Detect which cell encompasses the target text, then output its [X, Y] center coordinate. 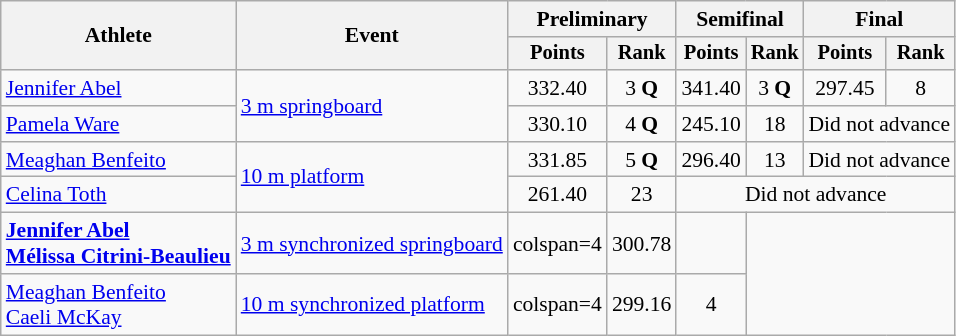
10 m synchronized platform [372, 304]
330.10 [558, 124]
Final [879, 19]
Meaghan Benfeito [118, 160]
5 Q [642, 160]
296.40 [710, 160]
Jennifer Abel [118, 88]
13 [775, 160]
4 Q [642, 124]
Pamela Ware [118, 124]
297.45 [844, 88]
Semifinal [740, 19]
245.10 [710, 124]
299.16 [642, 304]
Jennifer AbelMélissa Citrini-Beaulieu [118, 244]
261.40 [558, 195]
10 m platform [372, 178]
8 [920, 88]
3 m springboard [372, 106]
331.85 [558, 160]
Athlete [118, 36]
Meaghan BenfeitoCaeli McKay [118, 304]
4 [710, 304]
Preliminary [592, 19]
23 [642, 195]
332.40 [558, 88]
18 [775, 124]
3 m synchronized springboard [372, 244]
Celina Toth [118, 195]
Event [372, 36]
300.78 [642, 244]
341.40 [710, 88]
